Search for the cell housing the specified text and yield its [x, y] center coordinate. 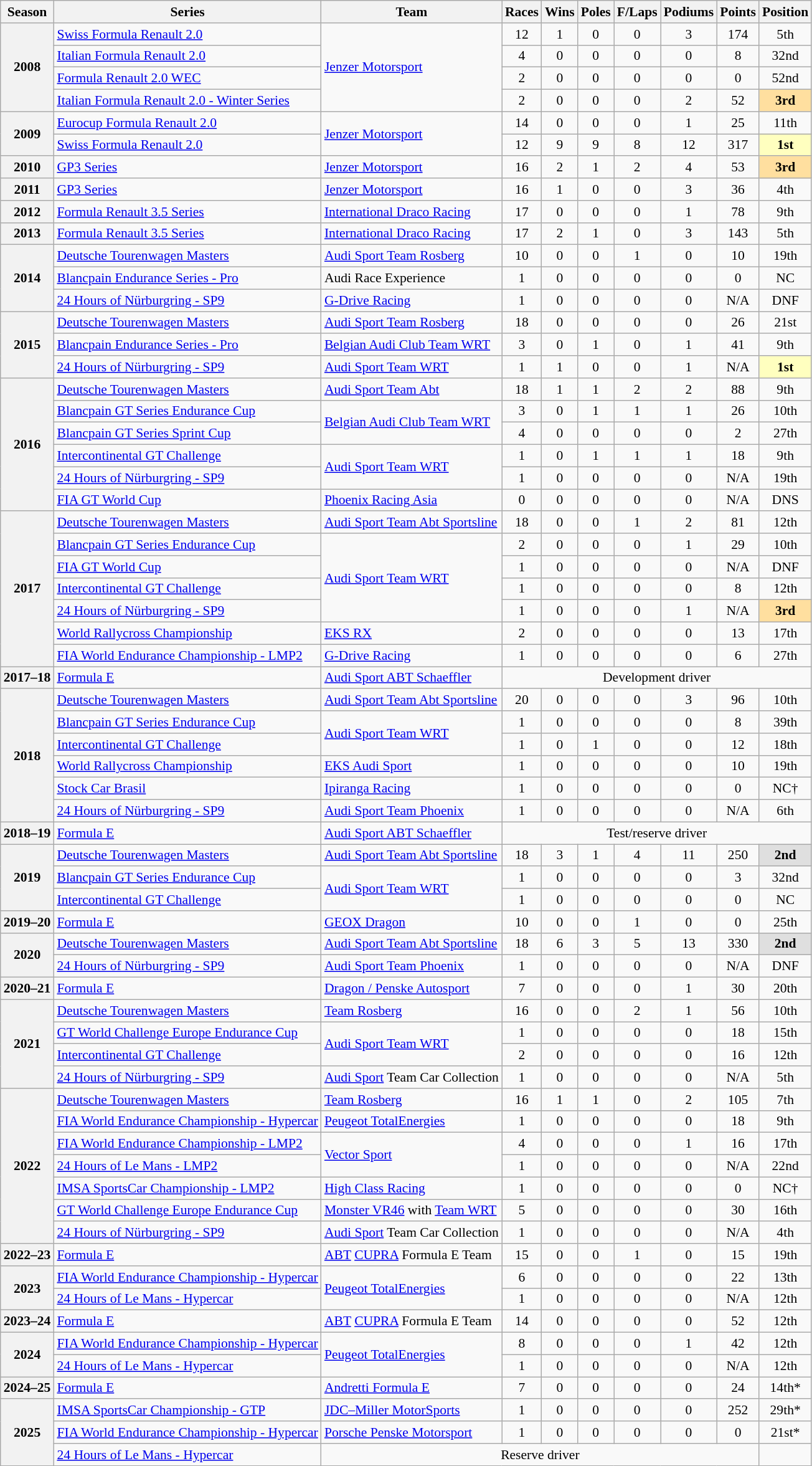
Test/reserve driver [657, 833]
2015 [27, 345]
16th [785, 1211]
Dragon / Penske Autosport [412, 989]
Audi Sport Team Abt [412, 389]
18th [785, 745]
Series [187, 12]
IMSA SportsCar Championship - LMP2 [187, 1188]
2020–21 [27, 989]
Poles [596, 12]
2013 [27, 234]
6th [785, 811]
36 [738, 189]
250 [738, 855]
EKS RX [412, 634]
2017 [27, 589]
2021 [27, 1044]
High Class Racing [412, 1188]
Ipiranga Racing [412, 789]
DNS [785, 500]
2014 [27, 278]
Vector Sport [412, 1155]
2012 [27, 212]
Monster VR46 with Team WRT [412, 1211]
25 [738, 123]
2010 [27, 168]
2022–23 [27, 1255]
81 [738, 523]
14th* [785, 1388]
Audi Race Experience [412, 278]
Podiums [689, 12]
39th [785, 722]
Wins [560, 12]
105 [738, 1100]
56 [738, 1011]
29th* [785, 1411]
20 [522, 700]
29 [738, 545]
88 [738, 389]
21st [785, 323]
F/Laps [638, 12]
Andretti Formula E [412, 1388]
IMSA SportsCar Championship - GTP [187, 1411]
Italian Formula Renault 2.0 [187, 56]
20th [785, 989]
Team [412, 12]
Stock Car Brasil [187, 789]
21st* [785, 1432]
24 Hours of Le Mans - LMP2 [187, 1166]
42 [738, 1344]
Position [785, 12]
22nd [785, 1166]
Races [522, 12]
13th [785, 1277]
Phoenix Racing Asia [412, 500]
Porsche Penske Motorsport [412, 1432]
2024–25 [27, 1388]
Eurocup Formula Renault 2.0 [187, 123]
JDC–Miller MotorSports [412, 1411]
2019–20 [27, 922]
41 [738, 345]
143 [738, 234]
2023 [27, 1288]
53 [738, 168]
25th [785, 922]
11 [689, 855]
7th [785, 1100]
2023–24 [27, 1321]
Blancpain GT Series Sprint Cup [187, 434]
330 [738, 944]
52nd [785, 79]
78 [738, 212]
174 [738, 34]
GEOX Dragon [412, 922]
96 [738, 700]
Season [27, 12]
2018–19 [27, 833]
15th [785, 1033]
Italian Formula Renault 2.0 - Winter Series [187, 101]
Formula Renault 2.0 WEC [187, 79]
Reserve driver [541, 1455]
2011 [27, 189]
2022 [27, 1166]
2016 [27, 445]
2017–18 [27, 678]
11th [785, 123]
252 [738, 1411]
Points [738, 12]
2009 [27, 133]
22 [738, 1277]
Development driver [657, 678]
2018 [27, 756]
2024 [27, 1354]
24 [738, 1388]
EKS Audi Sport [412, 766]
2025 [27, 1433]
2008 [27, 67]
2019 [27, 877]
317 [738, 145]
2020 [27, 954]
